Extract the (x, y) coordinate from the center of the cell holding the provided text.  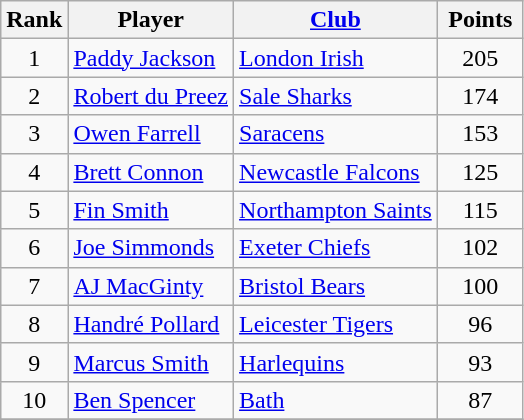
153 (480, 134)
Leicester Tigers (336, 324)
115 (480, 210)
Bristol Bears (336, 286)
London Irish (336, 58)
Bath (336, 400)
Marcus Smith (151, 362)
5 (34, 210)
Fin Smith (151, 210)
174 (480, 96)
100 (480, 286)
7 (34, 286)
Harlequins (336, 362)
Joe Simmonds (151, 248)
9 (34, 362)
Exeter Chiefs (336, 248)
10 (34, 400)
Paddy Jackson (151, 58)
205 (480, 58)
Player (151, 20)
Club (336, 20)
1 (34, 58)
Brett Connon (151, 172)
4 (34, 172)
3 (34, 134)
Robert du Preez (151, 96)
96 (480, 324)
Ben Spencer (151, 400)
Handré Pollard (151, 324)
Owen Farrell (151, 134)
Rank (34, 20)
Saracens (336, 134)
Sale Sharks (336, 96)
8 (34, 324)
102 (480, 248)
125 (480, 172)
93 (480, 362)
AJ MacGinty (151, 286)
2 (34, 96)
Newcastle Falcons (336, 172)
87 (480, 400)
6 (34, 248)
Northampton Saints (336, 210)
Points (480, 20)
